Scan for the cell matching the given text and deliver its [x, y] coordinate at center. 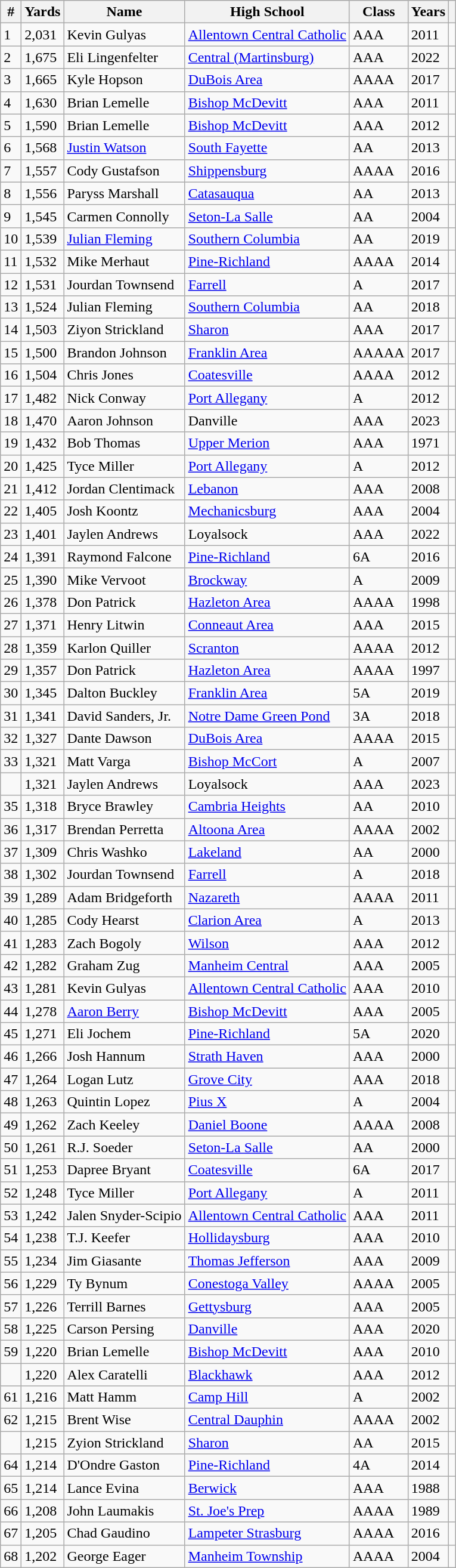
8 [11, 193]
Bishop McCort [267, 761]
56 [11, 1283]
21 [11, 489]
1,234 [43, 1261]
High School [267, 12]
15 [11, 353]
Kyle Hopson [124, 80]
Dalton Buckley [124, 693]
66 [11, 1511]
Zyion Strickland [124, 1443]
3 [11, 80]
1,263 [43, 1102]
Alex Caratelli [124, 1374]
Nazareth [267, 897]
Zach Keeley [124, 1125]
Jim Giasante [124, 1261]
9 [11, 216]
14 [11, 330]
Brent Wise [124, 1420]
1,391 [43, 557]
Notre Dame Green Pond [267, 716]
Chris Jones [124, 375]
41 [11, 943]
13 [11, 307]
Blackhawk [267, 1374]
35 [11, 807]
5 [11, 125]
1,202 [43, 1556]
Mike Merhaut [124, 261]
Scranton [267, 647]
Ziyon Strickland [124, 330]
1,341 [43, 716]
18 [11, 421]
Thomas Jefferson [267, 1261]
Upper Merion [267, 443]
Mechanicsburg [267, 511]
1,264 [43, 1079]
1989 [428, 1511]
1,278 [43, 1011]
Strath Haven [267, 1057]
AAAAA [379, 353]
68 [11, 1556]
48 [11, 1102]
1,425 [43, 466]
St. Joe's Prep [267, 1511]
1,359 [43, 647]
1,630 [43, 103]
10 [11, 239]
Aaron Johnson [124, 421]
Jordan Clentimack [124, 489]
1,590 [43, 125]
3A [379, 716]
58 [11, 1329]
Berwick [267, 1488]
46 [11, 1057]
Catasauqua [267, 193]
1,405 [43, 511]
Cody Hearst [124, 920]
Shippensburg [267, 171]
4A [379, 1465]
Henry Litwin [124, 625]
1,357 [43, 671]
1,390 [43, 579]
67 [11, 1533]
30 [11, 693]
Josh Hannum [124, 1057]
Mike Vervoot [124, 579]
Gettysburg [267, 1306]
Matt Hamm [124, 1397]
Clarion Area [267, 920]
1,432 [43, 443]
1,545 [43, 216]
36 [11, 829]
1,531 [43, 285]
Manheim Central [267, 965]
1,401 [43, 534]
Eli Jochem [124, 1034]
1,539 [43, 239]
64 [11, 1465]
David Sanders, Jr. [124, 716]
1,281 [43, 988]
2 [11, 57]
Conestoga Valley [267, 1283]
12 [11, 285]
1997 [428, 671]
Paryss Marshall [124, 193]
D'Ondre Gaston [124, 1465]
49 [11, 1125]
Carson Persing [124, 1329]
45 [11, 1034]
Adam Bridgeforth [124, 897]
Cambria Heights [267, 807]
28 [11, 647]
Matt Varga [124, 761]
38 [11, 875]
1,225 [43, 1329]
1,503 [43, 330]
# [11, 12]
26 [11, 602]
1,283 [43, 943]
1,470 [43, 421]
1,327 [43, 739]
1,302 [43, 875]
25 [11, 579]
Brendan Perretta [124, 829]
Aaron Berry [124, 1011]
62 [11, 1420]
2,031 [43, 35]
Hollidaysburg [267, 1238]
Dapree Bryant [124, 1170]
7 [11, 171]
40 [11, 920]
1998 [428, 602]
Logan Lutz [124, 1079]
Bryce Brawley [124, 807]
1,309 [43, 852]
Class [379, 12]
Altoona Area [267, 829]
42 [11, 965]
24 [11, 557]
1,261 [43, 1147]
1,266 [43, 1057]
Justin Watson [124, 148]
2007 [428, 761]
4 [11, 103]
Daniel Boone [267, 1125]
1,675 [43, 57]
1,285 [43, 920]
1,238 [43, 1238]
23 [11, 534]
Karlon Quiller [124, 647]
1,482 [43, 398]
Lakeland [267, 852]
1,556 [43, 193]
George Eager [124, 1556]
33 [11, 761]
Yards [43, 12]
55 [11, 1261]
37 [11, 852]
19 [11, 443]
47 [11, 1079]
Central Dauphin [267, 1420]
50 [11, 1147]
Camp Hill [267, 1397]
Cody Gustafson [124, 171]
1971 [428, 443]
Bob Thomas [124, 443]
Years [428, 12]
53 [11, 1215]
Lebanon [267, 489]
Conneaut Area [267, 625]
1,248 [43, 1193]
South Fayette [267, 148]
52 [11, 1193]
6 [11, 148]
59 [11, 1351]
1,216 [43, 1397]
1,262 [43, 1125]
1,242 [43, 1215]
16 [11, 375]
1,271 [43, 1034]
Manheim Township [267, 1556]
1,371 [43, 625]
1,208 [43, 1511]
1,205 [43, 1533]
Jalen Snyder-Scipio [124, 1215]
Zach Bogoly [124, 943]
Lampeter Strasburg [267, 1533]
1988 [428, 1488]
Ty Bynum [124, 1283]
32 [11, 739]
54 [11, 1238]
1,317 [43, 829]
Carmen Connolly [124, 216]
Quintin Lopez [124, 1102]
Central (Martinsburg) [267, 57]
1,229 [43, 1283]
1,289 [43, 897]
Graham Zug [124, 965]
1,345 [43, 693]
1,253 [43, 1170]
1,557 [43, 171]
Grove City [267, 1079]
T.J. Keefer [124, 1238]
Lance Evina [124, 1488]
Eli Lingenfelter [124, 57]
39 [11, 897]
65 [11, 1488]
1,500 [43, 353]
44 [11, 1011]
31 [11, 716]
1,524 [43, 307]
Name [124, 12]
1,504 [43, 375]
Terrill Barnes [124, 1306]
1,568 [43, 148]
1,282 [43, 965]
1,665 [43, 80]
1,412 [43, 489]
Chris Washko [124, 852]
1,226 [43, 1306]
20 [11, 466]
1,318 [43, 807]
Nick Conway [124, 398]
27 [11, 625]
Raymond Falcone [124, 557]
22 [11, 511]
Wilson [267, 943]
51 [11, 1170]
R.J. Soeder [124, 1147]
Dante Dawson [124, 739]
Brandon Johnson [124, 353]
John Laumakis [124, 1511]
11 [11, 261]
61 [11, 1397]
1,532 [43, 261]
1 [11, 35]
1,378 [43, 602]
17 [11, 398]
Josh Koontz [124, 511]
57 [11, 1306]
43 [11, 988]
Brockway [267, 579]
Chad Gaudino [124, 1533]
29 [11, 671]
Pius X [267, 1102]
